For the text-containing cell, return its midpoint in (x, y) coordinate format. 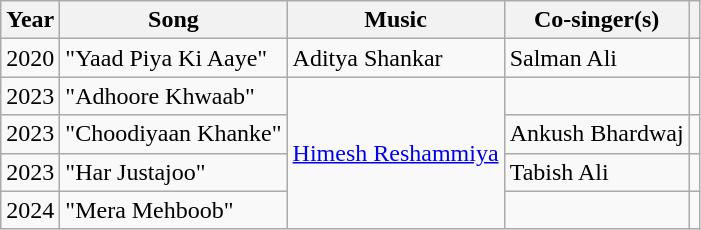
"Choodiyaan Khanke" (174, 134)
Aditya Shankar (396, 58)
"Mera Mehboob" (174, 210)
"Adhoore Khwaab" (174, 96)
2024 (30, 210)
Year (30, 20)
Ankush Bhardwaj (596, 134)
Music (396, 20)
Song (174, 20)
Co-singer(s) (596, 20)
Salman Ali (596, 58)
Tabish Ali (596, 172)
2020 (30, 58)
Himesh Reshammiya (396, 153)
"Yaad Piya Ki Aaye" (174, 58)
"Har Justajoo" (174, 172)
